Identify which cell holds the provided text, then report its (X, Y) central coordinate. 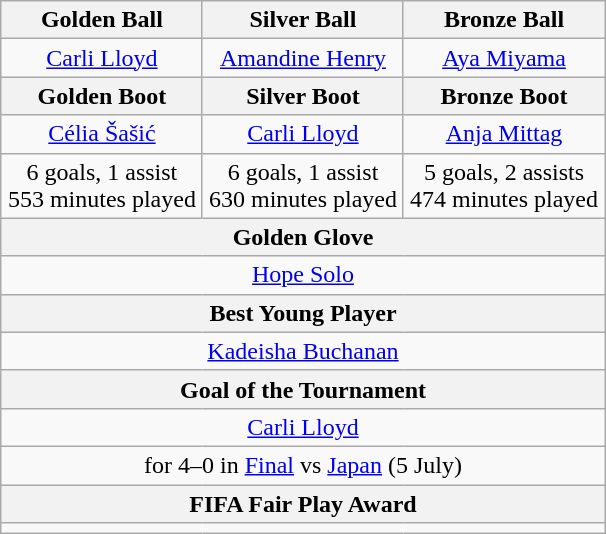
Silver Ball (302, 20)
Goal of the Tournament (302, 389)
Célia Šašić (102, 134)
6 goals, 1 assist553 minutes played (102, 186)
Aya Miyama (504, 58)
Anja Mittag (504, 134)
FIFA Fair Play Award (302, 503)
6 goals, 1 assist630 minutes played (302, 186)
Amandine Henry (302, 58)
Golden Boot (102, 96)
Bronze Boot (504, 96)
Golden Glove (302, 237)
Hope Solo (302, 275)
for 4–0 in Final vs Japan (5 July) (302, 465)
5 goals, 2 assists474 minutes played (504, 186)
Bronze Ball (504, 20)
Golden Ball (102, 20)
Silver Boot (302, 96)
Kadeisha Buchanan (302, 351)
Best Young Player (302, 313)
